Pinpoint the cell where the given text exists, returning its (X, Y) midpoint coordinate. 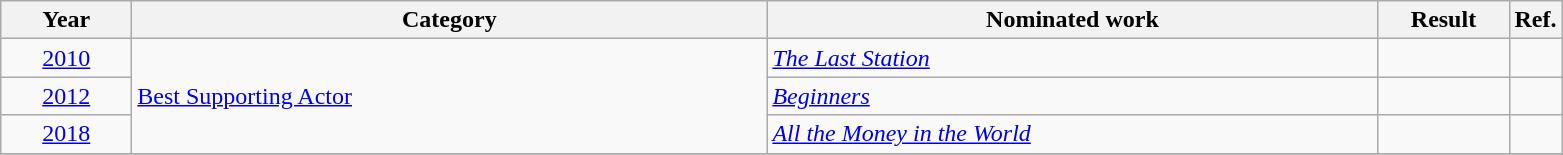
The Last Station (1072, 58)
Category (450, 20)
Nominated work (1072, 20)
All the Money in the World (1072, 134)
Best Supporting Actor (450, 96)
Beginners (1072, 96)
Year (66, 20)
2018 (66, 134)
Ref. (1536, 20)
2012 (66, 96)
Result (1444, 20)
2010 (66, 58)
